Locate the cell with the specified text and output its [X, Y] center coordinate. 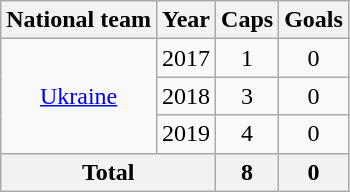
4 [248, 134]
2017 [186, 58]
2019 [186, 134]
Year [186, 20]
8 [248, 172]
2018 [186, 96]
Total [108, 172]
1 [248, 58]
Caps [248, 20]
Ukraine [79, 96]
3 [248, 96]
Goals [314, 20]
National team [79, 20]
